Extract the [X, Y] coordinate from the center of the cell holding the provided text.  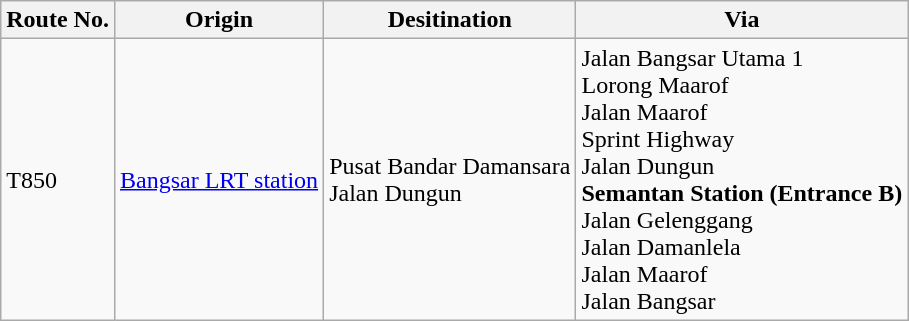
Route No. [58, 20]
Via [742, 20]
Desitination [450, 20]
Pusat Bandar Damansara Jalan Dungun [450, 180]
Bangsar LRT station [218, 180]
Origin [218, 20]
T850 [58, 180]
